Provide the [X, Y] coordinate of the cell's center where the given text is located.  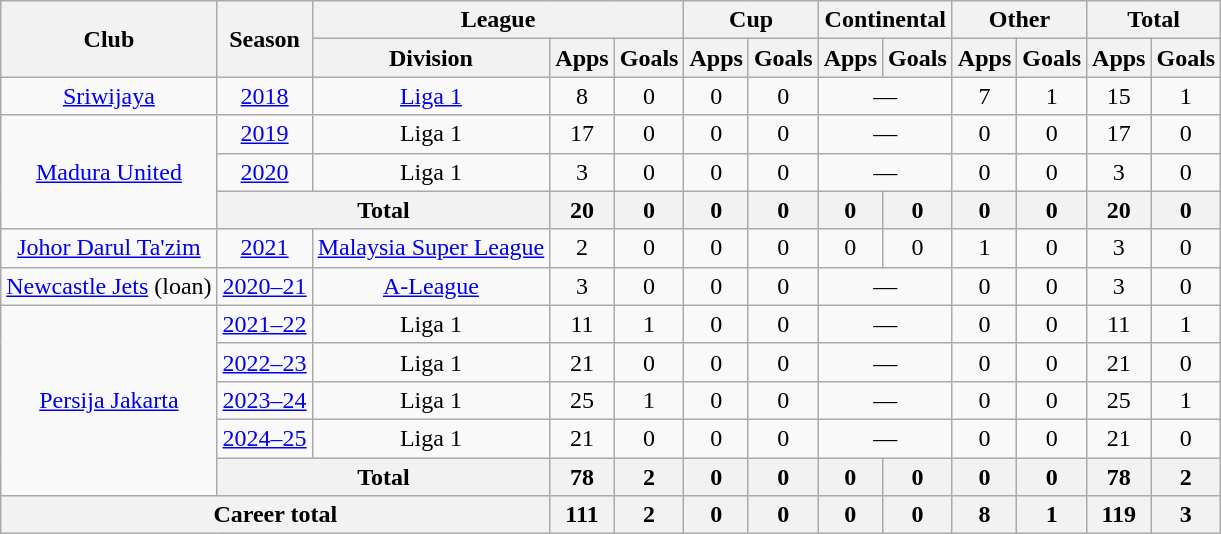
Newcastle Jets (loan) [109, 286]
Malaysia Super League [431, 248]
2024–25 [264, 438]
2020 [264, 172]
2018 [264, 96]
2019 [264, 134]
2023–24 [264, 400]
2021–22 [264, 324]
League [498, 20]
15 [1119, 96]
Cup [751, 20]
111 [582, 515]
Season [264, 39]
Persija Jakarta [109, 400]
Madura United [109, 172]
Club [109, 39]
Continental [885, 20]
2021 [264, 248]
119 [1119, 515]
2022–23 [264, 362]
Division [431, 58]
Career total [276, 515]
Sriwijaya [109, 96]
Johor Darul Ta'zim [109, 248]
A-League [431, 286]
2020–21 [264, 286]
Other [1019, 20]
7 [984, 96]
